Output the [x, y] coordinate of the center of the cell containing the given text.  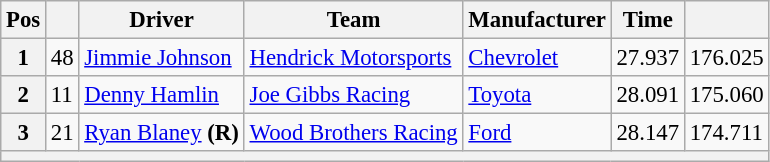
Driver [162, 20]
Manufacturer [537, 20]
2 [24, 95]
Joe Gibbs Racing [354, 95]
Toyota [537, 95]
48 [62, 58]
Ryan Blaney (R) [162, 133]
Denny Hamlin [162, 95]
Ford [537, 133]
1 [24, 58]
174.711 [726, 133]
175.060 [726, 95]
3 [24, 133]
Team [354, 20]
28.147 [648, 133]
27.937 [648, 58]
Hendrick Motorsports [354, 58]
Pos [24, 20]
28.091 [648, 95]
Jimmie Johnson [162, 58]
Wood Brothers Racing [354, 133]
Time [648, 20]
11 [62, 95]
176.025 [726, 58]
21 [62, 133]
Chevrolet [537, 58]
